Determine the [X, Y] coordinate at the center of the cell enclosing the given text.  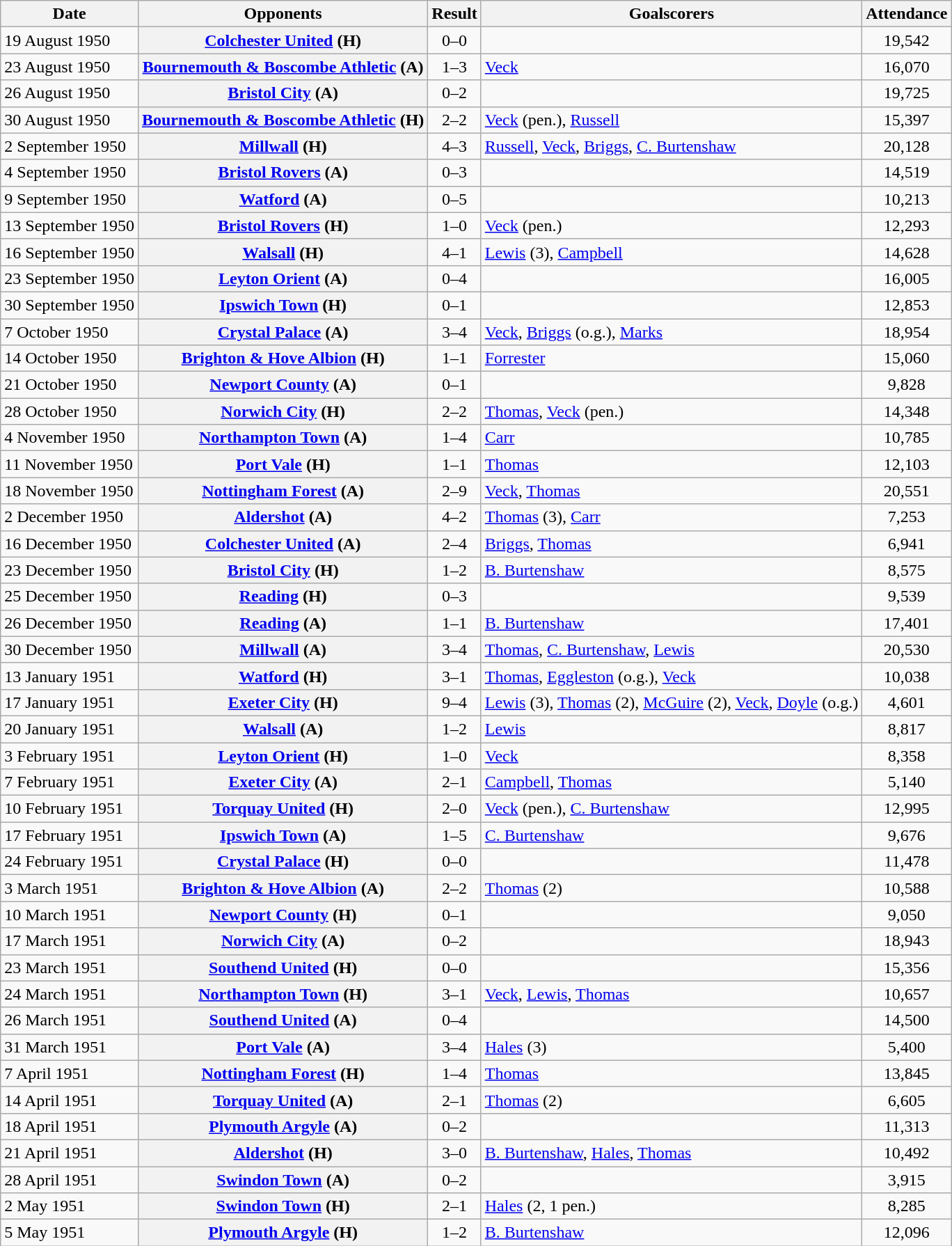
9,050 [907, 915]
Exeter City (A) [283, 782]
11,313 [907, 1126]
Norwich City (A) [283, 941]
14,500 [907, 1020]
7,253 [907, 517]
Watford (H) [283, 676]
Forrester [671, 358]
25 December 1950 [70, 597]
14,628 [907, 252]
Crystal Palace (H) [283, 862]
10,588 [907, 888]
2–0 [454, 809]
19,725 [907, 93]
14 April 1951 [70, 1100]
Briggs, Thomas [671, 544]
23 September 1950 [70, 278]
9–4 [454, 702]
Swindon Town (A) [283, 1180]
Veck, Thomas [671, 491]
Attendance [907, 14]
Thomas, C. Burtenshaw, Lewis [671, 649]
11,478 [907, 862]
Thomas (3), Carr [671, 517]
Bournemouth & Boscombe Athletic (H) [283, 120]
Plymouth Argyle (A) [283, 1126]
18 April 1951 [70, 1126]
Bristol Rovers (A) [283, 173]
5,400 [907, 1047]
2 May 1951 [70, 1206]
Veck (pen.), C. Burtenshaw [671, 809]
16,070 [907, 67]
24 February 1951 [70, 862]
12,293 [907, 226]
4–1 [454, 252]
17 January 1951 [70, 702]
8,817 [907, 729]
5 May 1951 [70, 1233]
Date [70, 14]
6,941 [907, 544]
1–5 [454, 835]
10 February 1951 [70, 809]
21 April 1951 [70, 1153]
30 September 1950 [70, 305]
Leyton Orient (A) [283, 278]
Exeter City (H) [283, 702]
Newport County (H) [283, 915]
Bristol City (A) [283, 93]
Opponents [283, 14]
30 December 1950 [70, 649]
10,213 [907, 199]
Hales (2, 1 pen.) [671, 1206]
3 March 1951 [70, 888]
Northampton Town (H) [283, 994]
Goalscorers [671, 14]
Lewis [671, 729]
23 August 1950 [70, 67]
Southend United (A) [283, 1020]
14,519 [907, 173]
17 February 1951 [70, 835]
17 March 1951 [70, 941]
Norwich City (H) [283, 411]
19 August 1950 [70, 40]
2–4 [454, 544]
2 December 1950 [70, 517]
Veck, Lewis, Thomas [671, 994]
16 December 1950 [70, 544]
12,995 [907, 809]
Torquay United (A) [283, 1100]
15,356 [907, 968]
Crystal Palace (A) [283, 332]
8,285 [907, 1206]
0–5 [454, 199]
Russell, Veck, Briggs, C. Burtenshaw [671, 146]
4 November 1950 [70, 438]
7 April 1951 [70, 1073]
Southend United (H) [283, 968]
Campbell, Thomas [671, 782]
Northampton Town (A) [283, 438]
Torquay United (H) [283, 809]
30 August 1950 [70, 120]
19,542 [907, 40]
Reading (H) [283, 597]
18 November 1950 [70, 491]
9,539 [907, 597]
7 February 1951 [70, 782]
8,575 [907, 570]
18,943 [907, 941]
Nottingham Forest (A) [283, 491]
Brighton & Hove Albion (A) [283, 888]
15,397 [907, 120]
Walsall (H) [283, 252]
Reading (A) [283, 623]
Veck (pen.) [671, 226]
28 October 1950 [70, 411]
Port Vale (H) [283, 464]
Colchester United (A) [283, 544]
Newport County (A) [283, 385]
Result [454, 14]
Carr [671, 438]
Port Vale (A) [283, 1047]
Bristol Rovers (H) [283, 226]
20,530 [907, 649]
Leyton Orient (H) [283, 755]
20 January 1951 [70, 729]
14 October 1950 [70, 358]
Thomas, Veck (pen.) [671, 411]
13 January 1951 [70, 676]
4–3 [454, 146]
Hales (3) [671, 1047]
C. Burtenshaw [671, 835]
9,676 [907, 835]
4 September 1950 [70, 173]
Ipswich Town (A) [283, 835]
23 December 1950 [70, 570]
1–3 [454, 67]
18,954 [907, 332]
26 March 1951 [70, 1020]
Swindon Town (H) [283, 1206]
31 March 1951 [70, 1047]
Nottingham Forest (H) [283, 1073]
3,915 [907, 1180]
Colchester United (H) [283, 40]
10,785 [907, 438]
23 March 1951 [70, 968]
Aldershot (A) [283, 517]
10 March 1951 [70, 915]
26 August 1950 [70, 93]
20,551 [907, 491]
20,128 [907, 146]
28 April 1951 [70, 1180]
Thomas, Eggleston (o.g.), Veck [671, 676]
13,845 [907, 1073]
8,358 [907, 755]
Aldershot (H) [283, 1153]
15,060 [907, 358]
7 October 1950 [70, 332]
3–0 [454, 1153]
B. Burtenshaw, Hales, Thomas [671, 1153]
5,140 [907, 782]
Veck, Briggs (o.g.), Marks [671, 332]
16 September 1950 [70, 252]
26 December 1950 [70, 623]
2–9 [454, 491]
Bristol City (H) [283, 570]
12,096 [907, 1233]
11 November 1950 [70, 464]
12,853 [907, 305]
Ipswich Town (H) [283, 305]
Watford (A) [283, 199]
12,103 [907, 464]
6,605 [907, 1100]
10,038 [907, 676]
24 March 1951 [70, 994]
Millwall (A) [283, 649]
16,005 [907, 278]
Veck (pen.), Russell [671, 120]
4,601 [907, 702]
10,492 [907, 1153]
10,657 [907, 994]
Lewis (3), Thomas (2), McGuire (2), Veck, Doyle (o.g.) [671, 702]
Walsall (A) [283, 729]
2 September 1950 [70, 146]
Plymouth Argyle (H) [283, 1233]
9 September 1950 [70, 199]
Lewis (3), Campbell [671, 252]
14,348 [907, 411]
Millwall (H) [283, 146]
9,828 [907, 385]
17,401 [907, 623]
3 February 1951 [70, 755]
21 October 1950 [70, 385]
Brighton & Hove Albion (H) [283, 358]
4–2 [454, 517]
Bournemouth & Boscombe Athletic (A) [283, 67]
13 September 1950 [70, 226]
